Identify which cell holds the provided text, then report its (x, y) central coordinate. 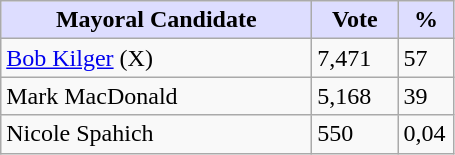
0,04 (426, 134)
57 (426, 58)
Bob Kilger (X) (156, 58)
Vote (355, 20)
% (426, 20)
5,168 (355, 96)
Mayoral Candidate (156, 20)
7,471 (355, 58)
Mark MacDonald (156, 96)
Nicole Spahich (156, 134)
39 (426, 96)
550 (355, 134)
